Capture the cell that displays the provided text and extract its (X, Y) central coordinate. 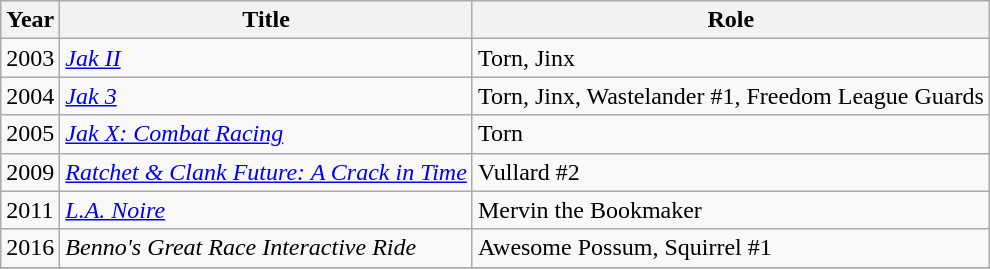
2004 (30, 96)
2016 (30, 248)
Jak X: Combat Racing (266, 134)
Jak 3 (266, 96)
Torn, Jinx, Wastelander #1, Freedom League Guards (730, 96)
2011 (30, 210)
Title (266, 20)
L.A. Noire (266, 210)
Mervin the Bookmaker (730, 210)
Jak II (266, 58)
Benno's Great Race Interactive Ride (266, 248)
Torn, Jinx (730, 58)
Role (730, 20)
2005 (30, 134)
Torn (730, 134)
Year (30, 20)
Ratchet & Clank Future: A Crack in Time (266, 172)
2003 (30, 58)
Vullard #2 (730, 172)
2009 (30, 172)
Awesome Possum, Squirrel #1 (730, 248)
